Provide the (X, Y) coordinate of the cell's center where the given text is located.  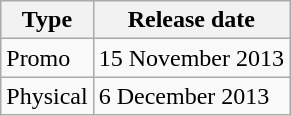
Physical (47, 96)
6 December 2013 (191, 96)
Type (47, 20)
Promo (47, 58)
Release date (191, 20)
15 November 2013 (191, 58)
